Determine the (X, Y) coordinate at the center of the cell enclosing the given text.  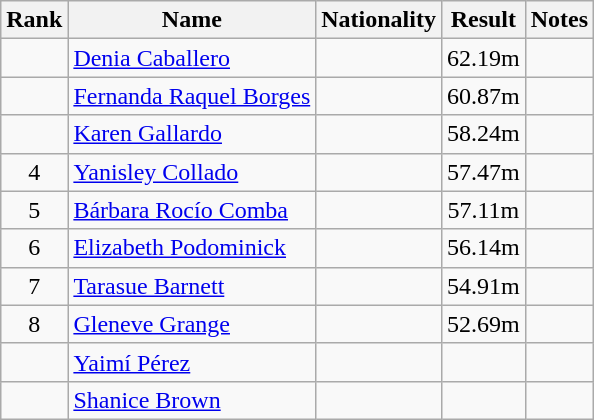
6 (34, 248)
Elizabeth Podominick (192, 248)
58.24m (483, 134)
Result (483, 20)
Bárbara Rocío Comba (192, 210)
Tarasue Barnett (192, 286)
Karen Gallardo (192, 134)
54.91m (483, 286)
Shanice Brown (192, 400)
Nationality (379, 20)
Gleneve Grange (192, 324)
60.87m (483, 96)
57.11m (483, 210)
Yanisley Collado (192, 172)
Fernanda Raquel Borges (192, 96)
56.14m (483, 248)
8 (34, 324)
Rank (34, 20)
57.47m (483, 172)
52.69m (483, 324)
4 (34, 172)
Notes (559, 20)
7 (34, 286)
62.19m (483, 58)
Yaimí Pérez (192, 362)
Name (192, 20)
Denia Caballero (192, 58)
5 (34, 210)
